Detect which cell encompasses the target text, then output its (X, Y) center coordinate. 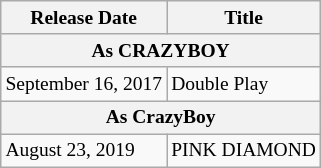
August 23, 2019 (84, 150)
PINK DIAMOND (244, 150)
Title (244, 18)
Double Play (244, 84)
As CRAZYBOY (161, 50)
As CrazyBoy (161, 118)
September 16, 2017 (84, 84)
Release Date (84, 18)
